Return the (X, Y) coordinate for the center point of the cell that contains the specified text.  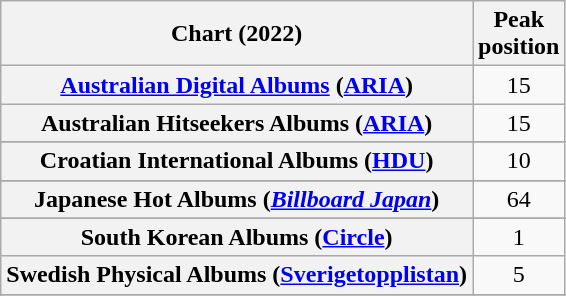
South Korean Albums (Circle) (237, 237)
Peakposition (519, 34)
Australian Hitseekers Albums (ARIA) (237, 123)
10 (519, 161)
Croatian International Albums (HDU) (237, 161)
Chart (2022) (237, 34)
Australian Digital Albums (ARIA) (237, 85)
64 (519, 199)
Swedish Physical Albums (Sverigetopplistan) (237, 275)
1 (519, 237)
5 (519, 275)
Japanese Hot Albums (Billboard Japan) (237, 199)
